Identify which cell holds the provided text, then report its (X, Y) central coordinate. 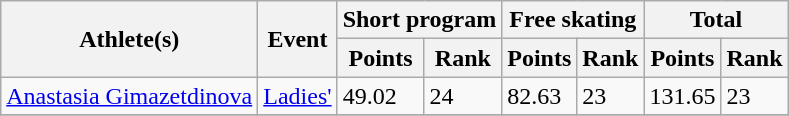
Event (298, 39)
131.65 (682, 96)
Short program (420, 20)
49.02 (380, 96)
24 (463, 96)
Anastasia Gimazetdinova (130, 96)
Athlete(s) (130, 39)
82.63 (540, 96)
Total (716, 20)
Ladies' (298, 96)
Free skating (573, 20)
